Pinpoint the cell where the given text exists, returning its [x, y] midpoint coordinate. 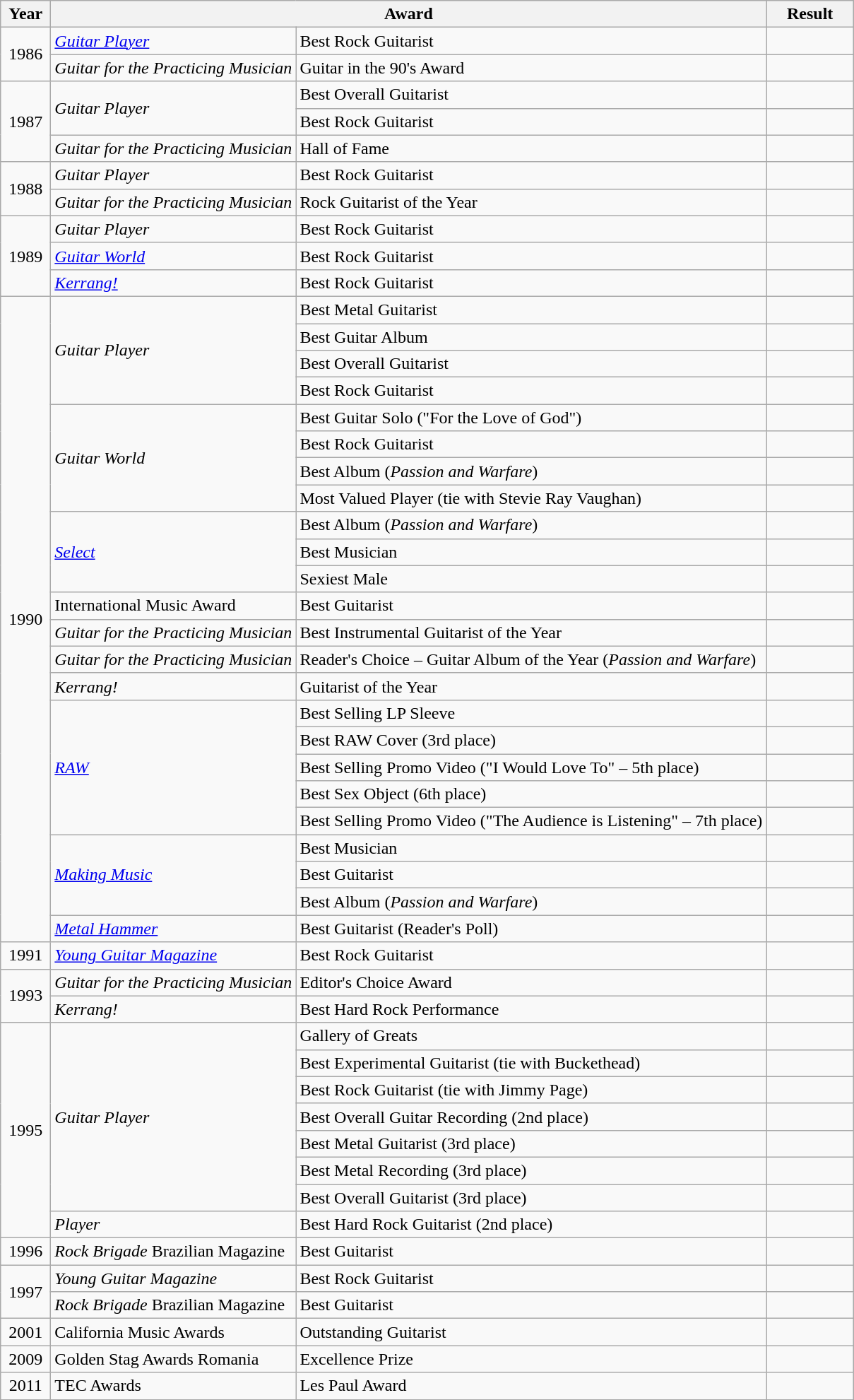
2009 [25, 1359]
Gallery of Greats [531, 1036]
Guitarist of the Year [531, 686]
Best Instrumental Guitarist of the Year [531, 633]
Metal Hammer [174, 929]
1990 [25, 619]
Rock Guitarist of the Year [531, 202]
Excellence Prize [531, 1359]
Player [174, 1225]
Best Selling LP Sleeve [531, 713]
TEC Awards [174, 1386]
Award [408, 14]
Best RAW Cover (3rd place) [531, 740]
1997 [25, 1292]
2011 [25, 1386]
Best Metal Guitarist [531, 310]
Les Paul Award [531, 1386]
International Music Award [174, 606]
Reader's Choice – Guitar Album of the Year (Passion and Warfare) [531, 659]
Hall of Fame [531, 148]
Best Selling Promo Video ("I Would Love To" – 5th place) [531, 767]
Best Selling Promo Video ("The Audience is Listening" – 7th place) [531, 821]
1996 [25, 1252]
Best Hard Rock Guitarist (2nd place) [531, 1225]
1991 [25, 955]
Best Guitar Solo ("For the Love of God") [531, 418]
2001 [25, 1332]
Most Valued Player (tie with Stevie Ray Vaughan) [531, 498]
Year [25, 14]
1995 [25, 1130]
RAW [174, 767]
1987 [25, 122]
Best Overall Guitarist (3rd place) [531, 1198]
Best Hard Rock Performance [531, 1009]
Sexiest Male [531, 579]
1988 [25, 189]
Best Sex Object (6th place) [531, 794]
Select [174, 552]
Result [810, 14]
1993 [25, 996]
Guitar in the 90's Award [531, 68]
Golden Stag Awards Romania [174, 1359]
Best Guitar Album [531, 337]
Making Music [174, 875]
Best Guitarist (Reader's Poll) [531, 929]
Best Overall Guitar Recording (2nd place) [531, 1117]
Best Experimental Guitarist (tie with Buckethead) [531, 1063]
Editor's Choice Award [531, 982]
Best Metal Recording (3rd place) [531, 1170]
Outstanding Guitarist [531, 1332]
1989 [25, 256]
Best Rock Guitarist (tie with Jimmy Page) [531, 1090]
Best Metal Guitarist (3rd place) [531, 1143]
California Music Awards [174, 1332]
1986 [25, 54]
